Determine the (x, y) coordinate at the center of the cell enclosing the given text.  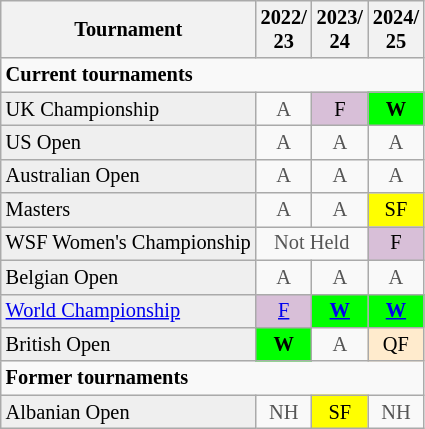
2022/23 (284, 29)
Current tournaments (212, 75)
2024/25 (396, 29)
US Open (128, 142)
Tournament (128, 29)
Former tournaments (212, 378)
WSF Women's Championship (128, 243)
UK Championship (128, 109)
QF (396, 344)
Albanian Open (128, 412)
Belgian Open (128, 277)
British Open (128, 344)
2023/24 (340, 29)
Not Held (312, 243)
Masters (128, 210)
World Championship (128, 311)
Australian Open (128, 176)
